Return [x, y] of the center of cell containing provided text 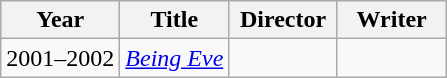
Being Eve [174, 58]
Title [174, 20]
Writer [392, 20]
Year [60, 20]
2001–2002 [60, 58]
Director [284, 20]
